Output the [X, Y] coordinate of the center of the cell containing the given text.  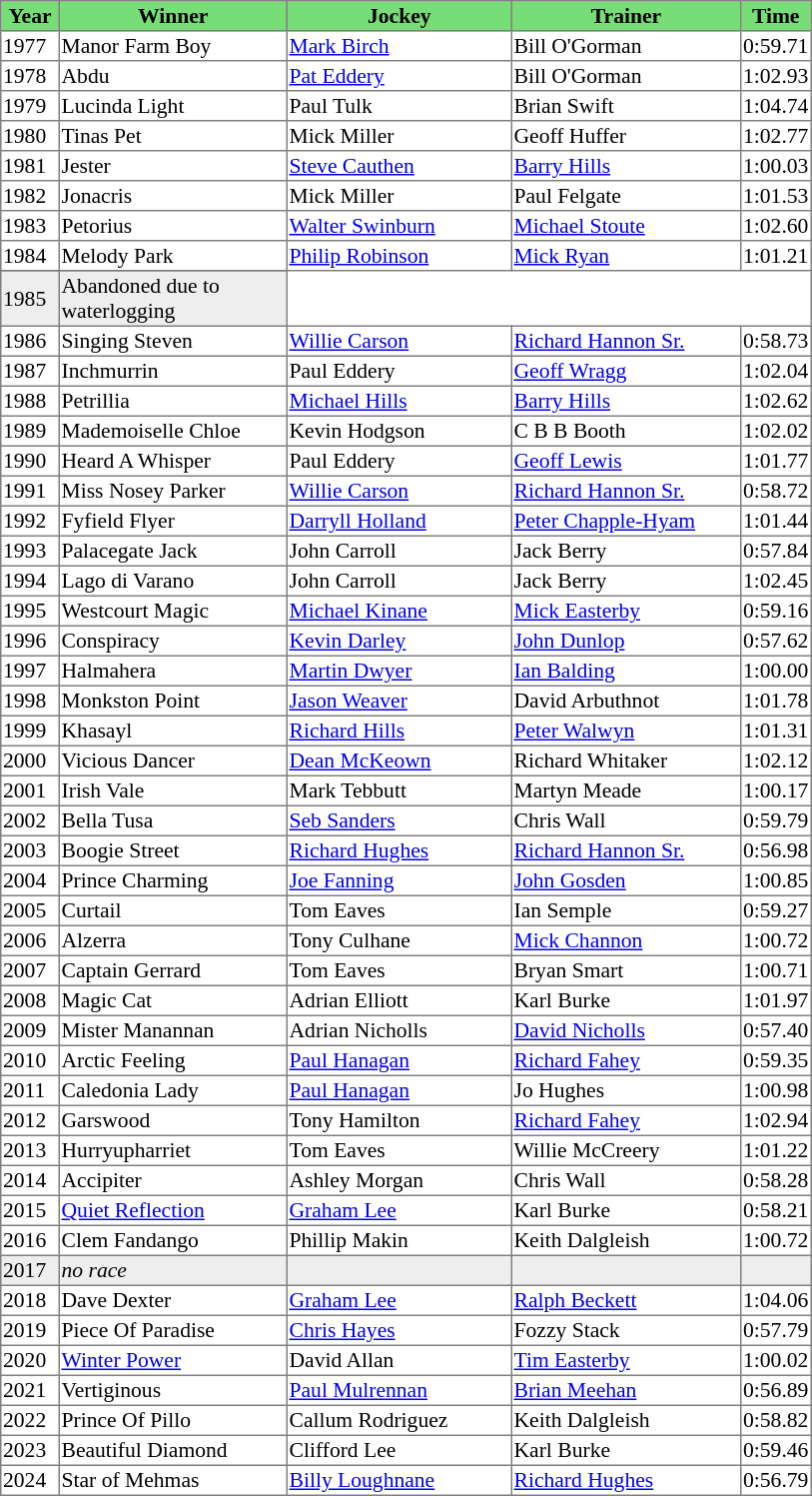
1:01.31 [776, 731]
2023 [30, 1450]
1:00.98 [776, 1090]
2010 [30, 1060]
Halmahera [173, 671]
David Nicholls [626, 1030]
Mark Tebbutt [400, 790]
2005 [30, 910]
1:00.03 [776, 166]
1:02.77 [776, 136]
Walter Swinburn [400, 226]
Khasayl [173, 731]
Singing Steven [173, 341]
2002 [30, 820]
Mark Birch [400, 46]
1979 [30, 106]
2001 [30, 790]
1:00.17 [776, 790]
Jo Hughes [626, 1090]
Adrian Nicholls [400, 1030]
Miss Nosey Parker [173, 491]
Ian Semple [626, 910]
Westcourt Magic [173, 611]
0:59.16 [776, 611]
Ashley Morgan [400, 1180]
Jester [173, 166]
1977 [30, 46]
Bryan Smart [626, 970]
2020 [30, 1360]
0:58.21 [776, 1210]
1:01.77 [776, 461]
0:58.28 [776, 1180]
0:58.73 [776, 341]
Irish Vale [173, 790]
1:01.44 [776, 521]
Paul Mulrennan [400, 1390]
1992 [30, 521]
Magic Cat [173, 1000]
Trainer [626, 16]
2012 [30, 1120]
Willie McCreery [626, 1150]
Fyfield Flyer [173, 521]
1993 [30, 551]
Joe Fanning [400, 880]
Curtail [173, 910]
Brian Swift [626, 106]
Steve Cauthen [400, 166]
Martin Dwyer [400, 671]
1:02.04 [776, 371]
1985 [30, 299]
1:02.45 [776, 581]
Paul Felgate [626, 196]
0:57.40 [776, 1030]
Manor Farm Boy [173, 46]
1:04.06 [776, 1300]
Monkston Point [173, 701]
2011 [30, 1090]
Martyn Meade [626, 790]
Darryll Holland [400, 521]
Time [776, 16]
Petrillia [173, 401]
1998 [30, 701]
Michael Kinane [400, 611]
1:01.21 [776, 256]
1984 [30, 256]
0:57.79 [776, 1330]
1:01.53 [776, 196]
Vertiginous [173, 1390]
1:02.94 [776, 1120]
Chris Hayes [400, 1330]
Jonacris [173, 196]
1999 [30, 731]
0:59.27 [776, 910]
2014 [30, 1180]
Prince Charming [173, 880]
1:00.02 [776, 1360]
Philip Robinson [400, 256]
0:59.35 [776, 1060]
1:02.12 [776, 760]
1986 [30, 341]
Vicious Dancer [173, 760]
Tim Easterby [626, 1360]
Peter Walwyn [626, 731]
Star of Mehmas [173, 1480]
Kevin Darley [400, 641]
Jason Weaver [400, 701]
Abandoned due to waterlogging [173, 299]
Geoff Wragg [626, 371]
1:00.85 [776, 880]
Conspiracy [173, 641]
1987 [30, 371]
1997 [30, 671]
Michael Hills [400, 401]
2006 [30, 940]
1978 [30, 76]
Winter Power [173, 1360]
Caledonia Lady [173, 1090]
no race [173, 1270]
0:59.71 [776, 46]
2024 [30, 1480]
1:01.78 [776, 701]
2018 [30, 1300]
Callum Rodriguez [400, 1420]
Petorius [173, 226]
1994 [30, 581]
1:01.97 [776, 1000]
2004 [30, 880]
Paul Tulk [400, 106]
Seb Sanders [400, 820]
John Gosden [626, 880]
Accipiter [173, 1180]
Dean McKeown [400, 760]
John Dunlop [626, 641]
2000 [30, 760]
Geoff Lewis [626, 461]
1989 [30, 431]
1:02.93 [776, 76]
2016 [30, 1240]
Inchmurrin [173, 371]
1981 [30, 166]
Ian Balding [626, 671]
2007 [30, 970]
Peter Chapple-Hyam [626, 521]
Tinas Pet [173, 136]
0:59.79 [776, 820]
Lucinda Light [173, 106]
1990 [30, 461]
0:58.72 [776, 491]
Mademoiselle Chloe [173, 431]
1:02.02 [776, 431]
Mick Ryan [626, 256]
Jockey [400, 16]
2021 [30, 1390]
1980 [30, 136]
0:56.89 [776, 1390]
Arctic Feeling [173, 1060]
2015 [30, 1210]
1995 [30, 611]
Piece Of Paradise [173, 1330]
1996 [30, 641]
1988 [30, 401]
Ralph Beckett [626, 1300]
Clifford Lee [400, 1450]
Boogie Street [173, 850]
1:00.00 [776, 671]
Richard Whitaker [626, 760]
Quiet Reflection [173, 1210]
Garswood [173, 1120]
Bella Tusa [173, 820]
Billy Loughnane [400, 1480]
Lago di Varano [173, 581]
1:01.22 [776, 1150]
2019 [30, 1330]
2013 [30, 1150]
Palacegate Jack [173, 551]
Adrian Elliott [400, 1000]
Alzerra [173, 940]
1983 [30, 226]
Fozzy Stack [626, 1330]
Pat Eddery [400, 76]
Hurryupharriet [173, 1150]
Captain Gerrard [173, 970]
Tony Culhane [400, 940]
0:59.46 [776, 1450]
Beautiful Diamond [173, 1450]
Winner [173, 16]
1982 [30, 196]
1991 [30, 491]
Brian Meehan [626, 1390]
2003 [30, 850]
1:00.71 [776, 970]
C B B Booth [626, 431]
1:02.60 [776, 226]
David Allan [400, 1360]
0:57.62 [776, 641]
2009 [30, 1030]
0:56.98 [776, 850]
2008 [30, 1000]
Melody Park [173, 256]
David Arbuthnot [626, 701]
Phillip Makin [400, 1240]
Prince Of Pillo [173, 1420]
Clem Fandango [173, 1240]
1:04.74 [776, 106]
2022 [30, 1420]
2017 [30, 1270]
Year [30, 16]
Richard Hills [400, 731]
Mick Channon [626, 940]
Abdu [173, 76]
Geoff Huffer [626, 136]
Michael Stoute [626, 226]
Tony Hamilton [400, 1120]
0:58.82 [776, 1420]
Mister Manannan [173, 1030]
Kevin Hodgson [400, 431]
0:56.79 [776, 1480]
0:57.84 [776, 551]
Mick Easterby [626, 611]
Heard A Whisper [173, 461]
1:02.62 [776, 401]
Dave Dexter [173, 1300]
